For the text-containing cell, return its midpoint in [x, y] coordinate format. 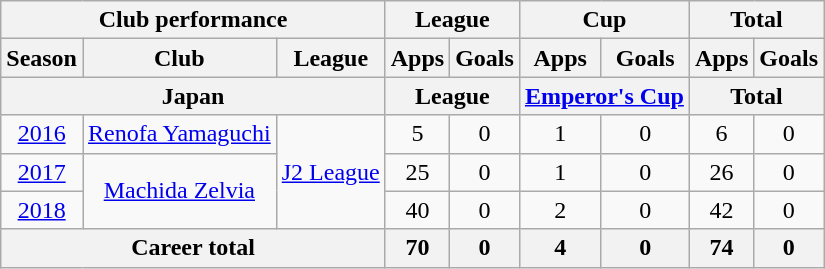
Cup [604, 20]
Club performance [193, 20]
4 [560, 248]
70 [417, 248]
2 [560, 210]
2016 [42, 134]
26 [721, 172]
5 [417, 134]
74 [721, 248]
Club [179, 58]
Career total [193, 248]
Emperor's Cup [604, 96]
Japan [193, 96]
2017 [42, 172]
Season [42, 58]
Machida Zelvia [179, 191]
2018 [42, 210]
42 [721, 210]
6 [721, 134]
Renofa Yamaguchi [179, 134]
40 [417, 210]
25 [417, 172]
J2 League [330, 172]
